Locate the cell with the specified text and output its (X, Y) center coordinate. 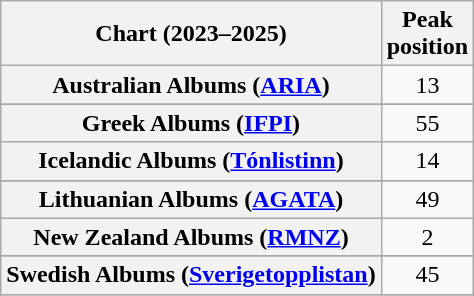
2 (427, 237)
14 (427, 161)
New Zealand Albums (RMNZ) (191, 237)
Australian Albums (ARIA) (191, 85)
Lithuanian Albums (AGATA) (191, 199)
13 (427, 85)
Swedish Albums (Sverigetopplistan) (191, 275)
49 (427, 199)
Peakposition (427, 34)
Greek Albums (IFPI) (191, 123)
45 (427, 275)
Chart (2023–2025) (191, 34)
Icelandic Albums (Tónlistinn) (191, 161)
55 (427, 123)
